From the cell containing the given text, extract its center point as [X, Y] coordinate. 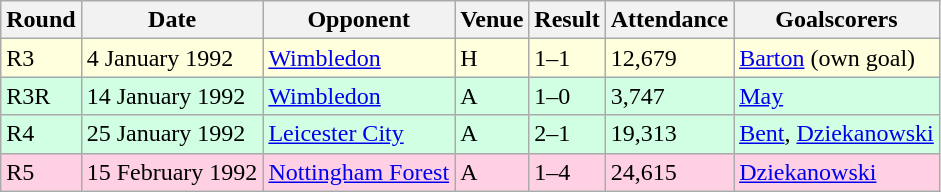
Date [172, 20]
Attendance [669, 20]
12,679 [669, 58]
Round [41, 20]
1–0 [567, 96]
19,313 [669, 134]
R5 [41, 172]
Dziekanowski [837, 172]
1–1 [567, 58]
H [492, 58]
Venue [492, 20]
3,747 [669, 96]
Opponent [359, 20]
Barton (own goal) [837, 58]
2–1 [567, 134]
May [837, 96]
R3 [41, 58]
25 January 1992 [172, 134]
Leicester City [359, 134]
Goalscorers [837, 20]
R4 [41, 134]
R3R [41, 96]
Nottingham Forest [359, 172]
14 January 1992 [172, 96]
Result [567, 20]
Bent, Dziekanowski [837, 134]
15 February 1992 [172, 172]
1–4 [567, 172]
4 January 1992 [172, 58]
24,615 [669, 172]
